Pinpoint the cell where the given text exists, returning its (X, Y) midpoint coordinate. 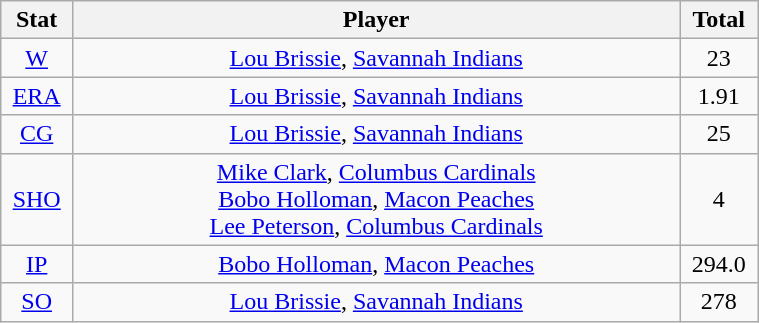
IP (37, 264)
278 (719, 302)
Stat (37, 20)
23 (719, 58)
ERA (37, 96)
SHO (37, 199)
25 (719, 134)
294.0 (719, 264)
Total (719, 20)
Player (376, 20)
4 (719, 199)
1.91 (719, 96)
SO (37, 302)
Bobo Holloman, Macon Peaches (376, 264)
W (37, 58)
Mike Clark, Columbus Cardinals Bobo Holloman, Macon Peaches Lee Peterson, Columbus Cardinals (376, 199)
CG (37, 134)
